Detect which cell encompasses the target text, then output its [x, y] center coordinate. 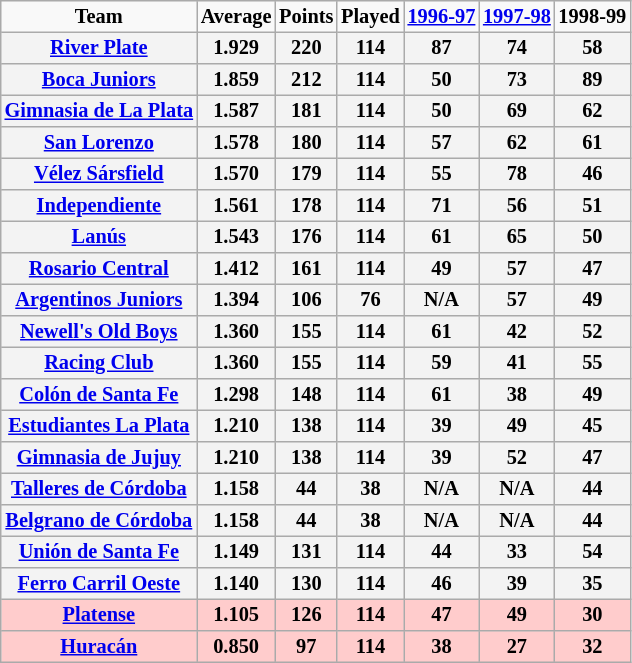
Estudiantes La Plata [99, 426]
180 [306, 143]
35 [592, 584]
65 [516, 237]
89 [592, 80]
1.412 [236, 269]
1998-99 [592, 17]
Team [99, 17]
Average [236, 17]
58 [592, 48]
126 [306, 615]
1.140 [236, 584]
131 [306, 552]
148 [306, 395]
87 [442, 48]
176 [306, 237]
Independiente [99, 206]
River Plate [99, 48]
220 [306, 48]
Vélez Sársfield [99, 174]
78 [516, 174]
Points [306, 17]
Played [370, 17]
1.587 [236, 111]
179 [306, 174]
1996-97 [442, 17]
74 [516, 48]
1.561 [236, 206]
27 [516, 647]
Gimnasia de La Plata [99, 111]
1.570 [236, 174]
Colón de Santa Fe [99, 395]
41 [516, 363]
33 [516, 552]
181 [306, 111]
59 [442, 363]
54 [592, 552]
1.578 [236, 143]
Belgrano de Córdoba [99, 521]
106 [306, 300]
Lanús [99, 237]
1.394 [236, 300]
0.850 [236, 647]
212 [306, 80]
42 [516, 332]
Unión de Santa Fe [99, 552]
Talleres de Córdoba [99, 489]
Argentinos Juniors [99, 300]
178 [306, 206]
San Lorenzo [99, 143]
1.105 [236, 615]
Ferro Carril Oeste [99, 584]
32 [592, 647]
71 [442, 206]
97 [306, 647]
45 [592, 426]
30 [592, 615]
Newell's Old Boys [99, 332]
1.543 [236, 237]
51 [592, 206]
Gimnasia de Jujuy [99, 458]
Huracán [99, 647]
56 [516, 206]
1.298 [236, 395]
69 [516, 111]
76 [370, 300]
130 [306, 584]
Racing Club [99, 363]
1.859 [236, 80]
1.929 [236, 48]
161 [306, 269]
Boca Juniors [99, 80]
1997-98 [516, 17]
Platense [99, 615]
1.149 [236, 552]
73 [516, 80]
Rosario Central [99, 269]
